Pinpoint the cell where the given text exists, returning its [X, Y] midpoint coordinate. 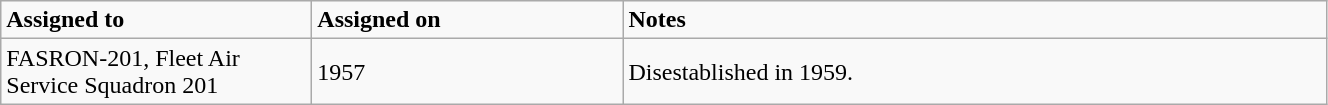
Notes [975, 20]
Assigned to [156, 20]
FASRON-201, Fleet Air Service Squadron 201 [156, 72]
Assigned on [468, 20]
Disestablished in 1959. [975, 72]
1957 [468, 72]
